Find where the given text appears and provide that cell's center as (X, Y) coordinate. 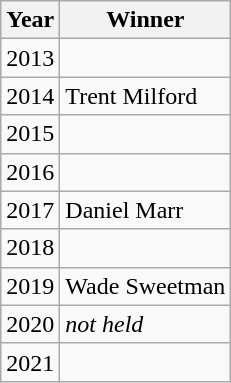
2017 (30, 210)
2013 (30, 58)
2021 (30, 362)
2016 (30, 172)
Trent Milford (146, 96)
2019 (30, 286)
Winner (146, 20)
2018 (30, 248)
not held (146, 324)
Year (30, 20)
Wade Sweetman (146, 286)
2020 (30, 324)
2015 (30, 134)
2014 (30, 96)
Daniel Marr (146, 210)
